Identify which cell holds the provided text, then report its [x, y] central coordinate. 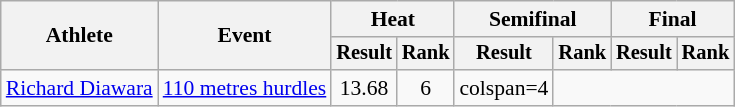
Richard Diawara [80, 88]
Athlete [80, 36]
Final [672, 19]
110 metres hurdles [245, 88]
Heat [392, 19]
13.68 [364, 88]
6 [426, 88]
Event [245, 36]
colspan=4 [504, 88]
Semifinal [532, 19]
